From the cell containing the given text, extract its center point as (X, Y) coordinate. 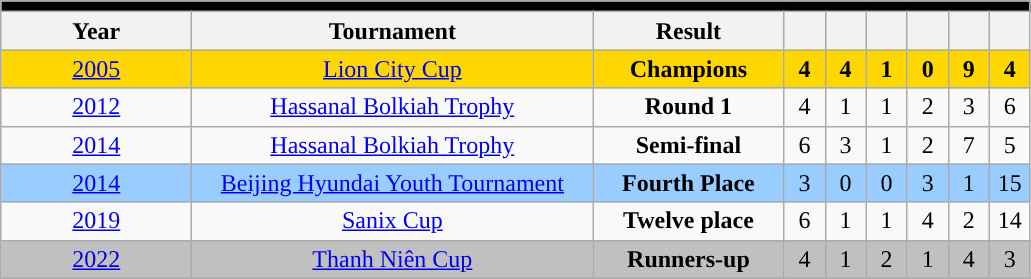
Result (688, 31)
Thanh Niên Cup (392, 259)
9 (968, 69)
2012 (96, 107)
Sanix Cup (392, 221)
Runners-up (688, 259)
Fourth Place (688, 183)
5 (1010, 145)
2019 (96, 221)
Lion City Cup (392, 69)
7 (968, 145)
Tournament (392, 31)
15 (1010, 183)
Beijing Hyundai Youth Tournament (392, 183)
Semi-final (688, 145)
Year (96, 31)
Twelve place (688, 221)
14 (1010, 221)
2022 (96, 259)
2005 (96, 69)
Champions (688, 69)
Round 1 (688, 107)
